Find where the given text appears and provide that cell's center as [X, Y] coordinate. 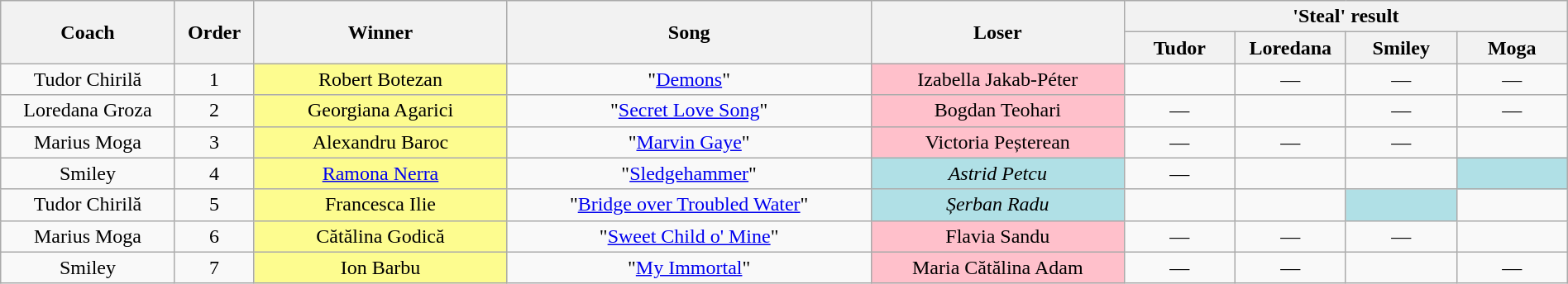
Cătălina Godică [380, 236]
Maria Cătălina Adam [997, 267]
"Bridge over Troubled Water" [689, 205]
2 [214, 111]
Alexandru Baroc [380, 142]
"Secret Love Song" [689, 111]
Loredana [1290, 48]
"Sledgehammer" [689, 173]
"Demons" [689, 79]
4 [214, 173]
Flavia Sandu [997, 236]
"Sweet Child o' Mine" [689, 236]
Loredana Groza [88, 111]
Song [689, 32]
Georgiana Agarici [380, 111]
Francesca Ilie [380, 205]
6 [214, 236]
Moga [1512, 48]
Ramona Nerra [380, 173]
Order [214, 32]
Winner [380, 32]
Izabella Jakab-Péter [997, 79]
Loser [997, 32]
7 [214, 267]
"Marvin Gaye" [689, 142]
Ion Barbu [380, 267]
Robert Botezan [380, 79]
Tudor [1179, 48]
'Steal' result [1346, 17]
3 [214, 142]
5 [214, 205]
1 [214, 79]
Victoria Peșterean [997, 142]
Șerban Radu [997, 205]
Coach [88, 32]
"My Immortal" [689, 267]
Bogdan Teohari [997, 111]
Astrid Petcu [997, 173]
